Provide the (X, Y) coordinate of the cell's center where the given text is located.  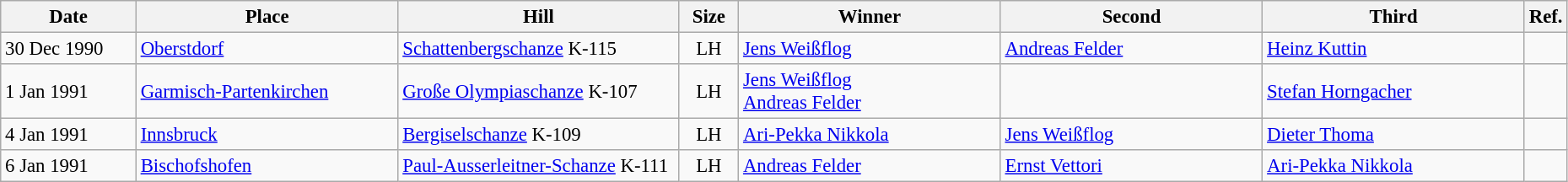
Jens Weißflog Andreas Felder (870, 91)
Bergiselschanze K-109 (538, 135)
6 Jan 1991 (69, 166)
Stefan Horngacher (1393, 91)
Paul-Ausserleitner-Schanze K-111 (538, 166)
4 Jan 1991 (69, 135)
Dieter Thoma (1393, 135)
Innsbruck (267, 135)
Ernst Vettori (1132, 166)
Date (69, 17)
30 Dec 1990 (69, 49)
Winner (870, 17)
Schattenbergschanze K-115 (538, 49)
Size (709, 17)
1 Jan 1991 (69, 91)
Garmisch-Partenkirchen (267, 91)
Place (267, 17)
Third (1393, 17)
Second (1132, 17)
Heinz Kuttin (1393, 49)
Hill (538, 17)
Oberstdorf (267, 49)
Große Olympiaschanze K-107 (538, 91)
Bischofshofen (267, 166)
Ref. (1545, 17)
